Pinpoint the cell where the given text exists, returning its (x, y) midpoint coordinate. 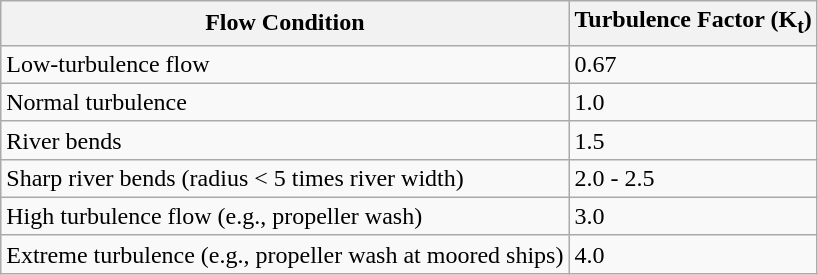
0.67 (693, 64)
Flow Condition (285, 23)
River bends (285, 140)
Normal turbulence (285, 102)
Sharp river bends (radius < 5 times river width) (285, 178)
Low-turbulence flow (285, 64)
4.0 (693, 254)
Turbulence Factor (Kt) (693, 23)
High turbulence flow (e.g., propeller wash) (285, 216)
Extreme turbulence (e.g., propeller wash at moored ships) (285, 254)
2.0 - 2.5 (693, 178)
1.5 (693, 140)
1.0 (693, 102)
3.0 (693, 216)
